From the cell containing the given text, extract its center point as (X, Y) coordinate. 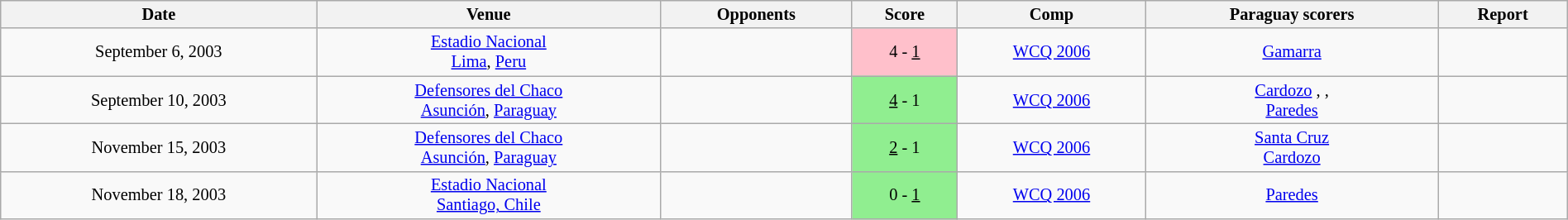
Paredes (1292, 195)
Date (159, 14)
November 18, 2003 (159, 195)
Estadio Nacional Santiago, Chile (489, 195)
Opponents (756, 14)
Gamarra (1292, 52)
Paraguay scorers (1292, 14)
Santa Cruz Cardozo (1292, 147)
0 - 1 (905, 195)
September 6, 2003 (159, 52)
Estadio NacionalLima, Peru (489, 52)
Venue (489, 14)
Report (1503, 14)
2 - 1 (905, 147)
Score (905, 14)
Cardozo , , Paredes (1292, 100)
Comp (1052, 14)
September 10, 2003 (159, 100)
November 15, 2003 (159, 147)
